Output the (X, Y) coordinate of the center of the cell containing the given text.  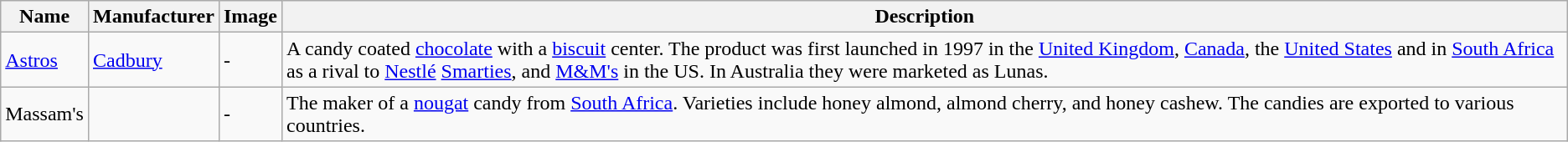
Manufacturer (153, 17)
Description (925, 17)
Name (45, 17)
Cadbury (153, 60)
Massam's (45, 114)
Astros (45, 60)
Image (250, 17)
